From the cell containing the given text, extract its center point as [x, y] coordinate. 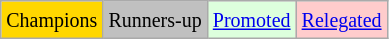
Runners-up [155, 20]
Promoted [252, 20]
Relegated [342, 20]
Champions [52, 20]
